Detect which cell encompasses the target text, then output its [x, y] center coordinate. 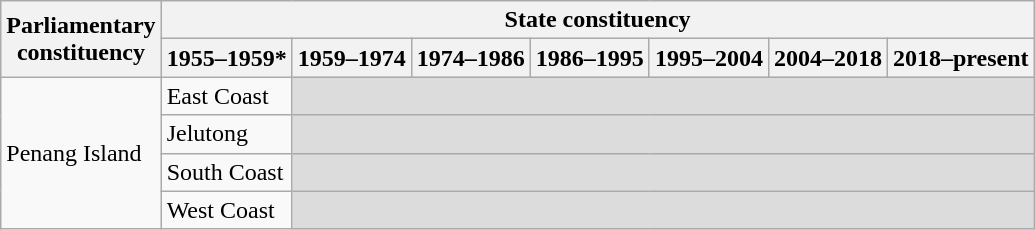
South Coast [226, 172]
State constituency [598, 20]
2018–present [960, 58]
1955–1959* [226, 58]
Penang Island [81, 153]
1974–1986 [470, 58]
West Coast [226, 210]
1959–1974 [352, 58]
1995–2004 [708, 58]
2004–2018 [828, 58]
Jelutong [226, 134]
Parliamentaryconstituency [81, 39]
East Coast [226, 96]
1986–1995 [590, 58]
